Extract the (x, y) coordinate from the center of the cell holding the provided text.  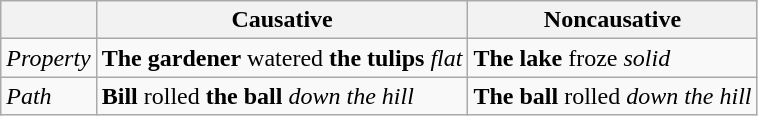
Path (48, 96)
Property (48, 58)
Causative (282, 20)
The ball rolled down the hill (612, 96)
The gardener watered the tulips flat (282, 58)
The lake froze solid (612, 58)
Noncausative (612, 20)
Bill rolled the ball down the hill (282, 96)
